Search for the cell housing the specified text and yield its (X, Y) center coordinate. 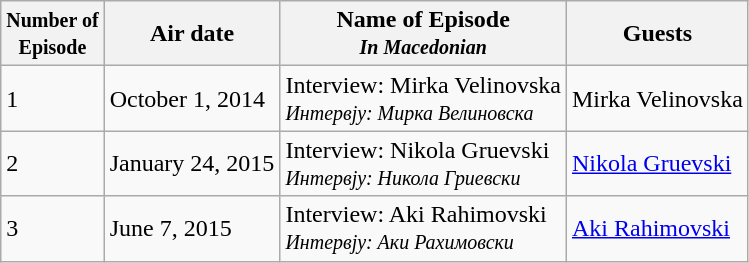
Guests (657, 34)
Mirka Velinovska (657, 98)
3 (52, 228)
Interview: Nikola Gruevski Интервју: Никола Гриевски (424, 164)
Name of Episode In Macedonian (424, 34)
Nikola Gruevski (657, 164)
Aki Rahimovski (657, 228)
October 1, 2014 (192, 98)
January 24, 2015 (192, 164)
2 (52, 164)
Interview: Mirka Velinovska Интервју: Мирка Велиновска (424, 98)
Interview: Aki Rahimovski Интервју: Аки Рахимовски (424, 228)
Air date (192, 34)
1 (52, 98)
June 7, 2015 (192, 228)
Number of Episode (52, 34)
